Pinpoint the cell where the given text exists, returning its (x, y) midpoint coordinate. 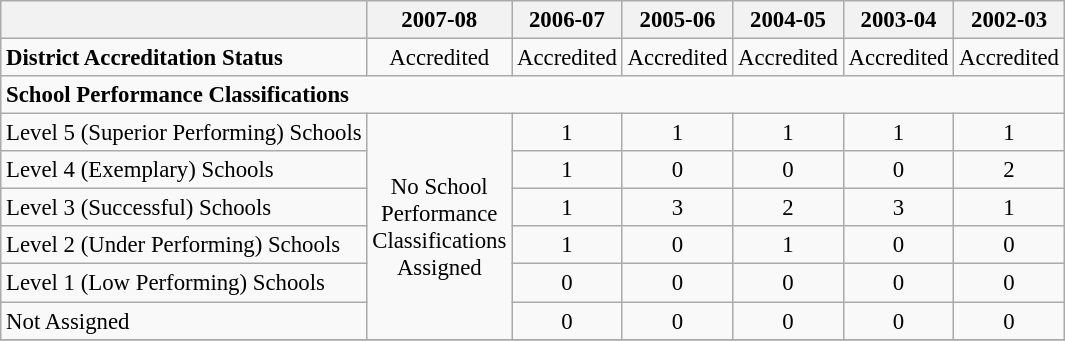
2006-07 (568, 20)
2004-05 (788, 20)
No School Performance Classifications Assigned (440, 227)
Not Assigned (184, 321)
Level 5 (Superior Performing) Schools (184, 133)
2007-08 (440, 20)
2005-06 (678, 20)
2002-03 (1010, 20)
District Accreditation Status (184, 58)
Level 1 (Low Performing) Schools (184, 283)
Level 2 (Under Performing) Schools (184, 245)
Level 3 (Successful) Schools (184, 208)
School Performance Classifications (533, 95)
Level 4 (Exemplary) Schools (184, 170)
2003-04 (898, 20)
